Capture the cell that displays the provided text and extract its [x, y] central coordinate. 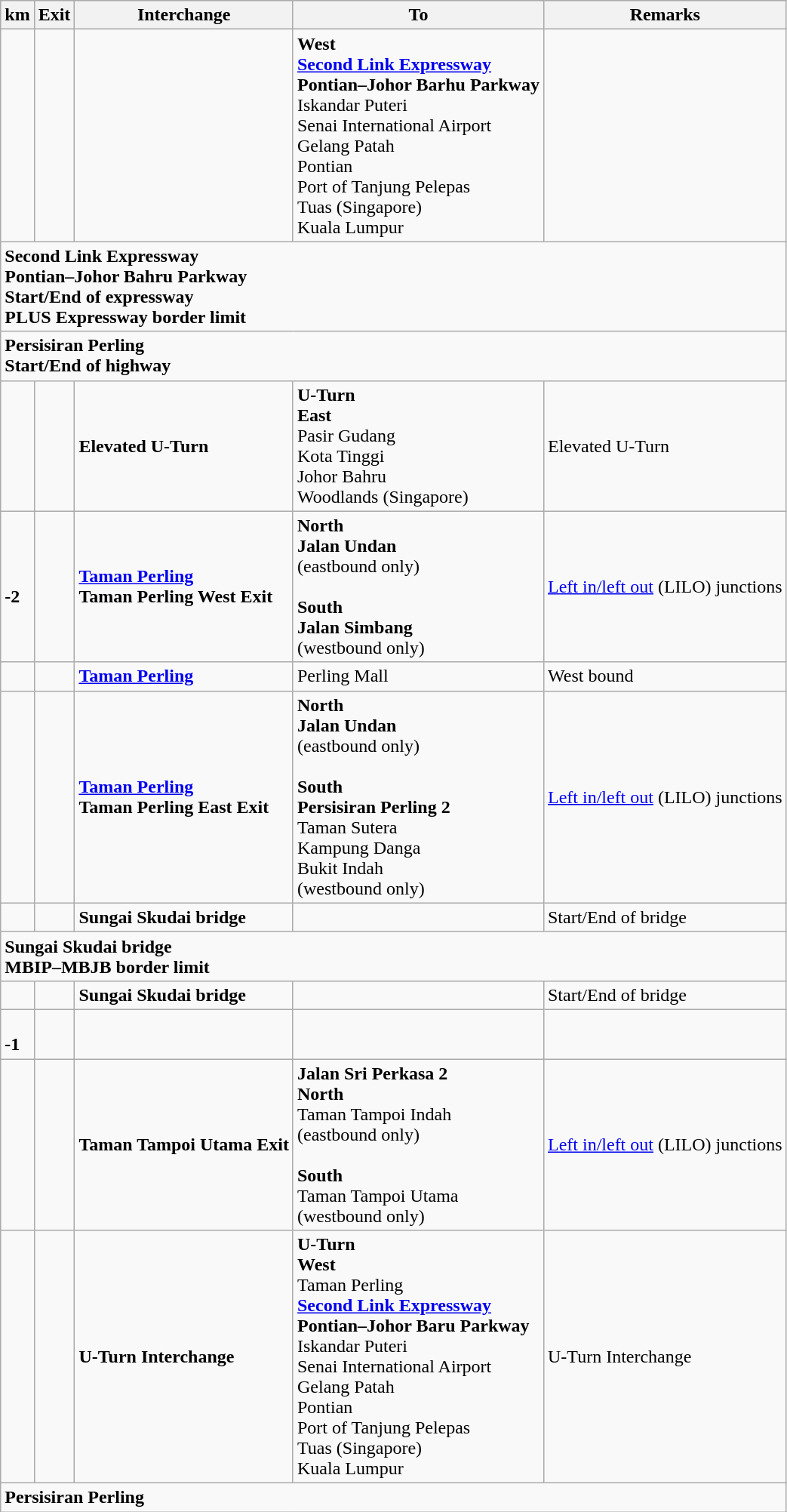
Taman Tampoi Utama Exit [184, 1144]
Persisiran Perling [394, 1498]
Perling Mall [418, 676]
Remarks [665, 15]
-2 [17, 587]
Taman PerlingTaman Perling East Exit [184, 797]
Taman Perling [184, 676]
Exit [54, 15]
Persisiran PerlingStart/End of highway [394, 356]
Jalan Sri Perkasa 2NorthTaman Tampoi Indah(eastbound only)SouthTaman Tampoi Utama(westbound only) [418, 1144]
U-TurnEast Pasir Gudang Kota Tinggi Johor Bahru Woodlands (Singapore) [418, 445]
Taman PerlingTaman Perling West Exit [184, 587]
km [17, 15]
Second Link Expressway Pontian–Johor Bahru ParkwayStart/End of expresswayPLUS Expressway border limit [394, 287]
-1 [17, 1034]
To [418, 15]
West bound [665, 676]
Interchange [184, 15]
Sungai Skudai bridgeMBIP–MBJB border limit [394, 956]
NorthJalan Undan(eastbound only)SouthJalan Simbang(westbound only) [418, 587]
NorthJalan Undan(eastbound only)SouthPersisiran Perling 2Taman SuteraKampung DangaBukit Indah(westbound only) [418, 797]
